Find where the given text appears and provide that cell's center as (X, Y) coordinate. 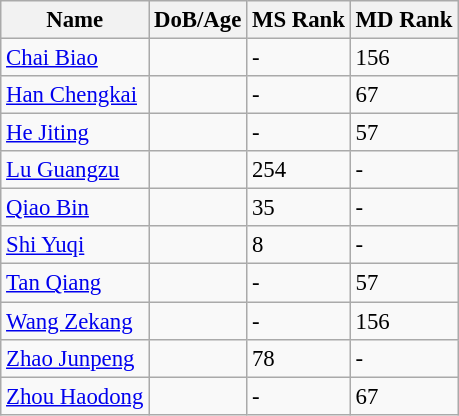
35 (299, 208)
Lu Guangzu (75, 170)
254 (299, 170)
Zhou Haodong (75, 396)
MS Rank (299, 20)
Name (75, 20)
Shi Yuqi (75, 245)
Qiao Bin (75, 208)
He Jiting (75, 133)
8 (299, 245)
Chai Biao (75, 58)
Tan Qiang (75, 283)
Wang Zekang (75, 321)
DoB/Age (198, 20)
78 (299, 358)
Zhao Junpeng (75, 358)
MD Rank (404, 20)
Han Chengkai (75, 95)
